Determine the (x, y) coordinate at the center of the cell enclosing the given text.  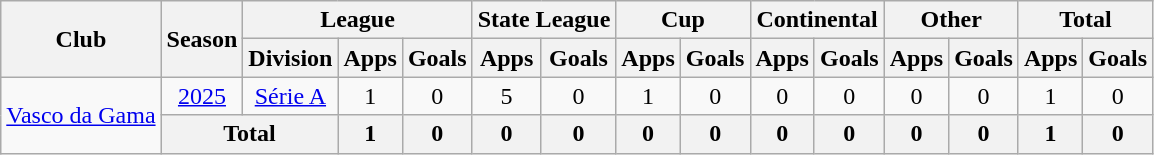
Cup (683, 20)
Continental (817, 20)
Série A (290, 96)
5 (506, 96)
League (358, 20)
Other (951, 20)
Vasco da Gama (81, 115)
State League (544, 20)
Club (81, 39)
Season (202, 39)
2025 (202, 96)
Division (290, 58)
